Pinpoint the cell where the given text exists, returning its (x, y) midpoint coordinate. 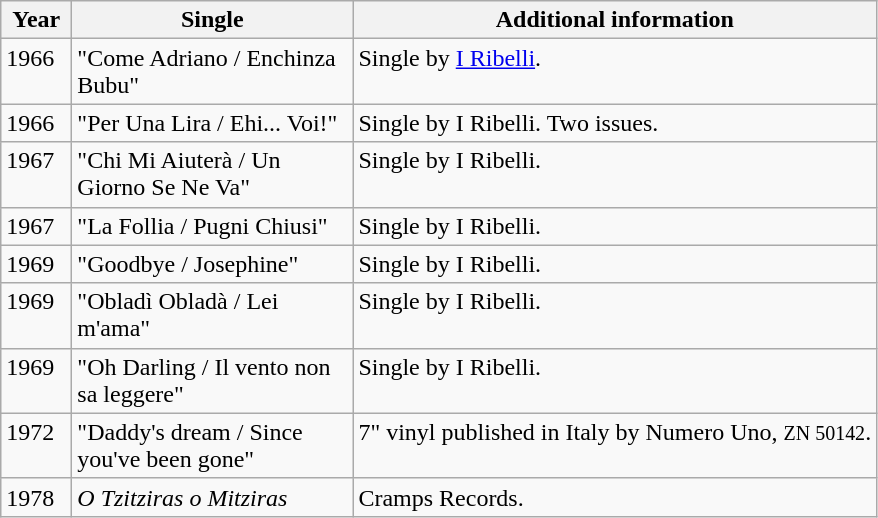
"Obladì Obladà / Lei m'ama" (212, 316)
1972 (36, 446)
"Per Una Lira / Ehi... Voi!" (212, 123)
"Chi Mi Aiuterà / Un Giorno Se Ne Va" (212, 174)
"Goodbye / Josephine" (212, 264)
"Oh Darling / Il vento non sa leggere" (212, 380)
Additional information (615, 20)
Cramps Records. (615, 497)
Year (36, 20)
1978 (36, 497)
"Come Adriano / Enchinza Bubu" (212, 72)
O Tzitziras o Mitziras (212, 497)
Single by I Ribelli. Two issues. (615, 123)
Single (212, 20)
7" vinyl published in Italy by Numero Uno, ZN 50142. (615, 446)
"La Follia / Pugni Chiusi" (212, 226)
"Daddy's dream / Since you've been gone" (212, 446)
